Find where the given text appears and provide that cell's center as (x, y) coordinate. 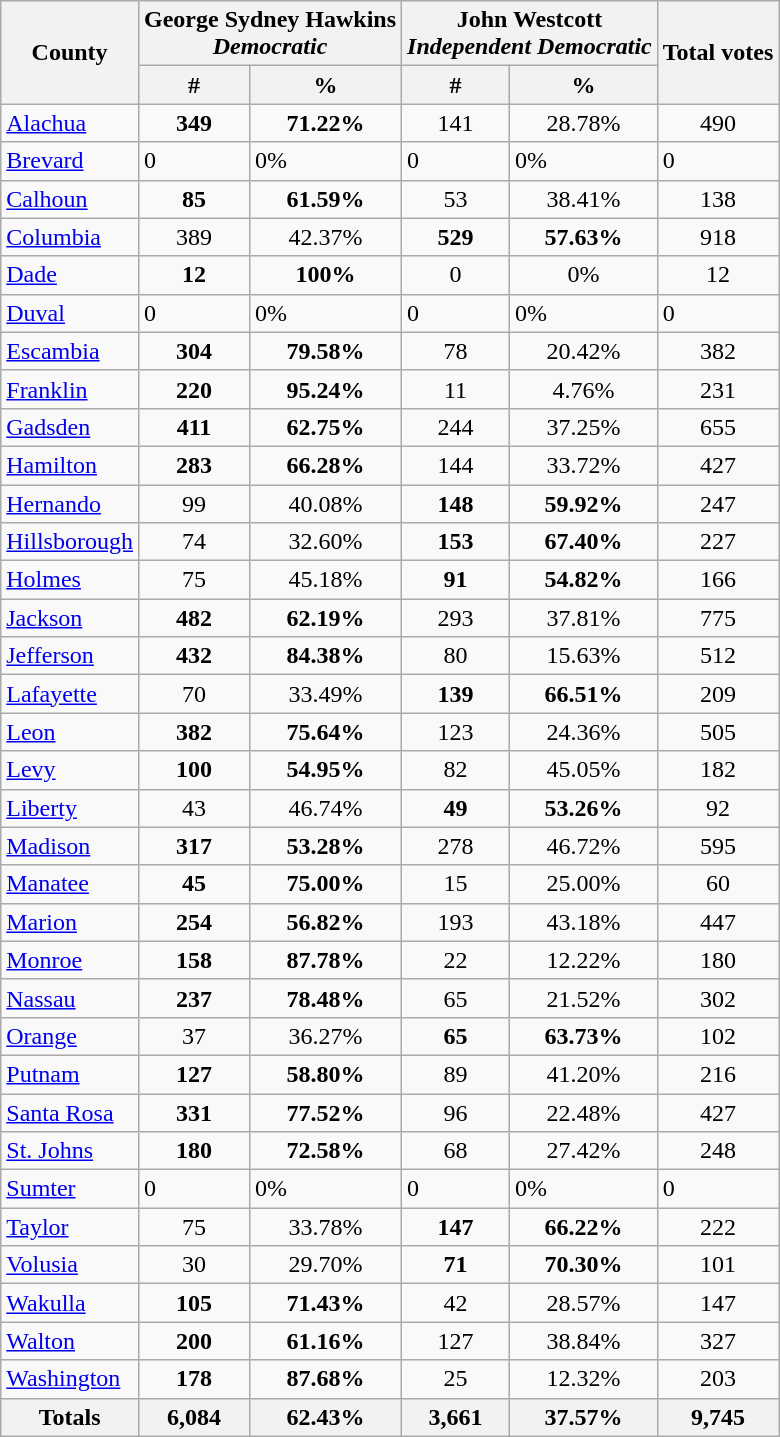
Dade (70, 275)
78.48% (326, 998)
33.78% (326, 1227)
80 (456, 656)
42 (456, 1303)
County (70, 52)
153 (456, 542)
54.82% (584, 580)
71.43% (326, 1303)
37.81% (584, 618)
Levy (70, 770)
349 (194, 123)
Orange (70, 1036)
Hamilton (70, 465)
66.22% (584, 1227)
91 (456, 580)
62.43% (326, 1417)
138 (718, 199)
141 (456, 123)
100% (326, 275)
78 (456, 351)
70 (194, 694)
Columbia (70, 237)
Jefferson (70, 656)
53.26% (584, 808)
Taylor (70, 1227)
43.18% (584, 922)
182 (718, 770)
58.80% (326, 1074)
302 (718, 998)
Walton (70, 1341)
Nassau (70, 998)
68 (456, 1151)
77.52% (326, 1113)
6,084 (194, 1417)
Gadsden (70, 427)
148 (456, 503)
53 (456, 199)
209 (718, 694)
Volusia (70, 1265)
Marion (70, 922)
101 (718, 1265)
25.00% (584, 884)
203 (718, 1379)
482 (194, 618)
33.49% (326, 694)
15.63% (584, 656)
38.84% (584, 1341)
Franklin (70, 389)
278 (456, 846)
102 (718, 1036)
12.32% (584, 1379)
82 (456, 770)
447 (718, 922)
46.72% (584, 846)
79.58% (326, 351)
84.38% (326, 656)
283 (194, 465)
317 (194, 846)
75.64% (326, 732)
389 (194, 237)
49 (456, 808)
166 (718, 580)
53.28% (326, 846)
139 (456, 694)
72.58% (326, 1151)
56.82% (326, 922)
Hillsborough (70, 542)
87.78% (326, 960)
254 (194, 922)
Duval (70, 313)
61.59% (326, 199)
45.18% (326, 580)
38.41% (584, 199)
66.28% (326, 465)
Monroe (70, 960)
15 (456, 884)
Holmes (70, 580)
33.72% (584, 465)
46.74% (326, 808)
21.52% (584, 998)
105 (194, 1303)
100 (194, 770)
144 (456, 465)
40.08% (326, 503)
27.42% (584, 1151)
John Westcott Independent Democratic (530, 34)
Lafayette (70, 694)
28.57% (584, 1303)
220 (194, 389)
432 (194, 656)
96 (456, 1113)
Totals (70, 1417)
99 (194, 503)
95.24% (326, 389)
42.37% (326, 237)
43 (194, 808)
45.05% (584, 770)
Brevard (70, 161)
490 (718, 123)
655 (718, 427)
St. Johns (70, 1151)
Hernando (70, 503)
Alachua (70, 123)
595 (718, 846)
66.51% (584, 694)
Manatee (70, 884)
9,745 (718, 1417)
775 (718, 618)
Escambia (70, 351)
71.22% (326, 123)
200 (194, 1341)
29.70% (326, 1265)
123 (456, 732)
Wakulla (70, 1303)
331 (194, 1113)
193 (456, 922)
71 (456, 1265)
Calhoun (70, 199)
30 (194, 1265)
75.00% (326, 884)
63.73% (584, 1036)
36.27% (326, 1036)
62.75% (326, 427)
4.76% (584, 389)
67.40% (584, 542)
George Sydney Hawkins Democratic (270, 34)
22.48% (584, 1113)
227 (718, 542)
Sumter (70, 1189)
89 (456, 1074)
Madison (70, 846)
Liberty (70, 808)
Jackson (70, 618)
60 (718, 884)
Washington (70, 1379)
Total votes (718, 52)
54.95% (326, 770)
918 (718, 237)
85 (194, 199)
222 (718, 1227)
158 (194, 960)
37.25% (584, 427)
411 (194, 427)
11 (456, 389)
37.57% (584, 1417)
12.22% (584, 960)
24.36% (584, 732)
74 (194, 542)
3,661 (456, 1417)
41.20% (584, 1074)
512 (718, 656)
20.42% (584, 351)
304 (194, 351)
32.60% (326, 542)
293 (456, 618)
247 (718, 503)
505 (718, 732)
Santa Rosa (70, 1113)
244 (456, 427)
231 (718, 389)
25 (456, 1379)
87.68% (326, 1379)
28.78% (584, 123)
216 (718, 1074)
59.92% (584, 503)
61.16% (326, 1341)
62.19% (326, 618)
529 (456, 237)
92 (718, 808)
248 (718, 1151)
327 (718, 1341)
70.30% (584, 1265)
178 (194, 1379)
57.63% (584, 237)
Leon (70, 732)
45 (194, 884)
Putnam (70, 1074)
237 (194, 998)
37 (194, 1036)
22 (456, 960)
